From the cell containing the given text, extract its center point as (X, Y) coordinate. 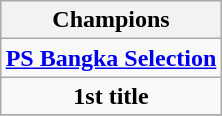
Champions (111, 20)
1st title (111, 96)
PS Bangka Selection (111, 58)
